Provide the [X, Y] coordinate of the cell's center where the given text is located.  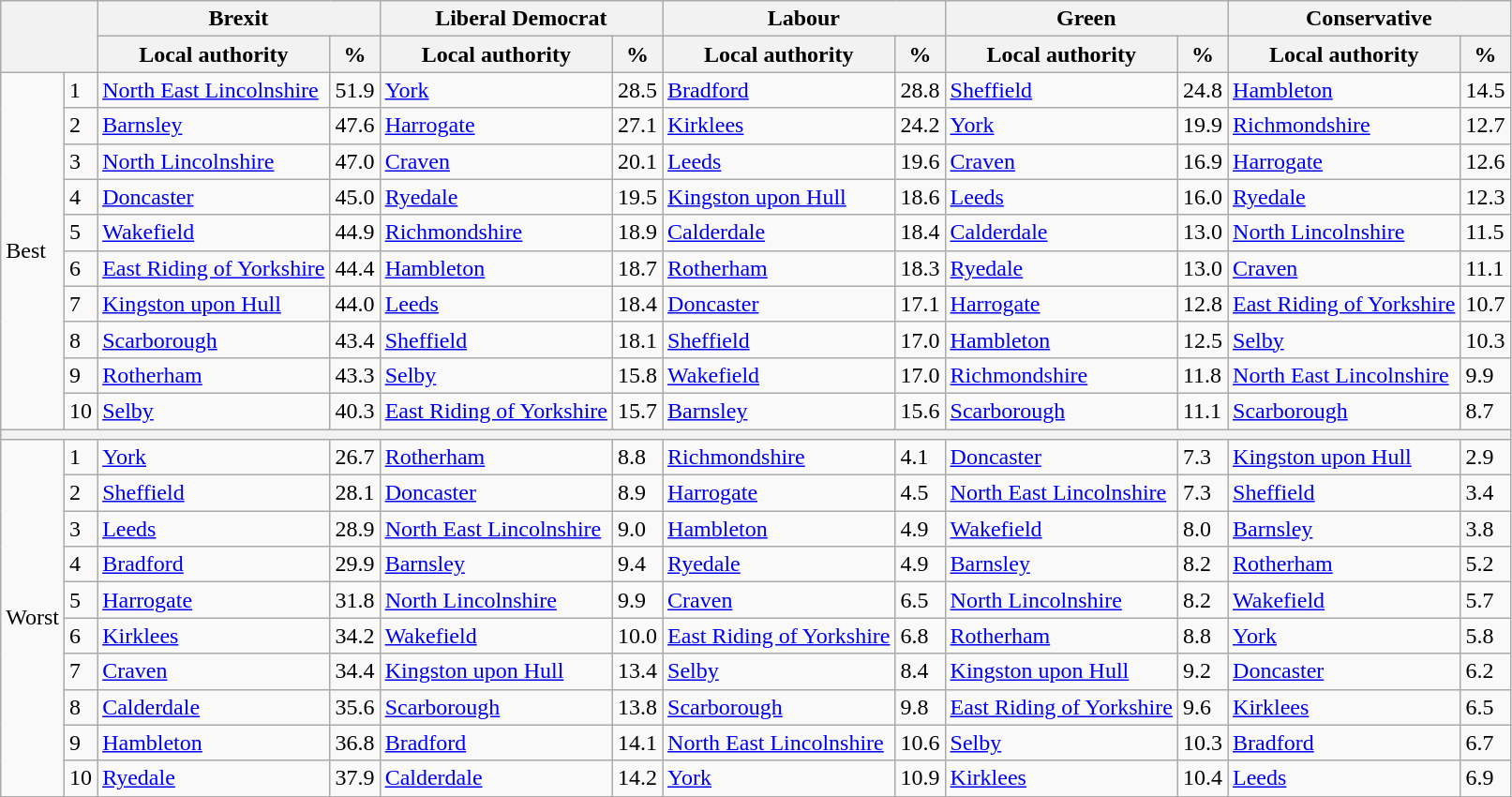
36.8 [354, 743]
9.0 [637, 529]
4.1 [921, 458]
Labour [804, 19]
13.4 [637, 671]
10.0 [637, 636]
19.5 [637, 197]
45.0 [354, 197]
6.2 [1485, 671]
12.8 [1202, 304]
Green [1085, 19]
10.6 [921, 743]
26.7 [354, 458]
35.6 [354, 707]
24.8 [1202, 90]
43.4 [354, 339]
28.1 [354, 493]
13.8 [637, 707]
11.8 [1202, 375]
9.4 [637, 564]
18.9 [637, 233]
29.9 [354, 564]
34.4 [354, 671]
10.9 [921, 778]
16.0 [1202, 197]
19.9 [1202, 126]
19.6 [921, 161]
10.7 [1485, 304]
18.7 [637, 268]
34.2 [354, 636]
14.1 [637, 743]
6.8 [921, 636]
5.7 [1485, 600]
Worst [33, 619]
5.8 [1485, 636]
37.9 [354, 778]
40.3 [354, 411]
15.6 [921, 411]
27.1 [637, 126]
15.8 [637, 375]
28.8 [921, 90]
5.2 [1485, 564]
11.5 [1485, 233]
44.4 [354, 268]
20.1 [637, 161]
14.5 [1485, 90]
44.0 [354, 304]
8.7 [1485, 411]
31.8 [354, 600]
28.5 [637, 90]
2.9 [1485, 458]
Conservative [1369, 19]
8.0 [1202, 529]
18.3 [921, 268]
14.2 [637, 778]
12.3 [1485, 197]
9.8 [921, 707]
47.6 [354, 126]
15.7 [637, 411]
6.9 [1485, 778]
8.9 [637, 493]
16.9 [1202, 161]
51.9 [354, 90]
Liberal Democrat [521, 19]
47.0 [354, 161]
9.6 [1202, 707]
6.7 [1485, 743]
43.3 [354, 375]
4.5 [921, 493]
Brexit [238, 19]
12.7 [1485, 126]
17.1 [921, 304]
12.6 [1485, 161]
18.6 [921, 197]
10.4 [1202, 778]
3.4 [1485, 493]
9.2 [1202, 671]
18.1 [637, 339]
28.9 [354, 529]
3.8 [1485, 529]
12.5 [1202, 339]
8.4 [921, 671]
44.9 [354, 233]
Best [33, 251]
24.2 [921, 126]
